Return [x, y] of the center of cell containing provided text 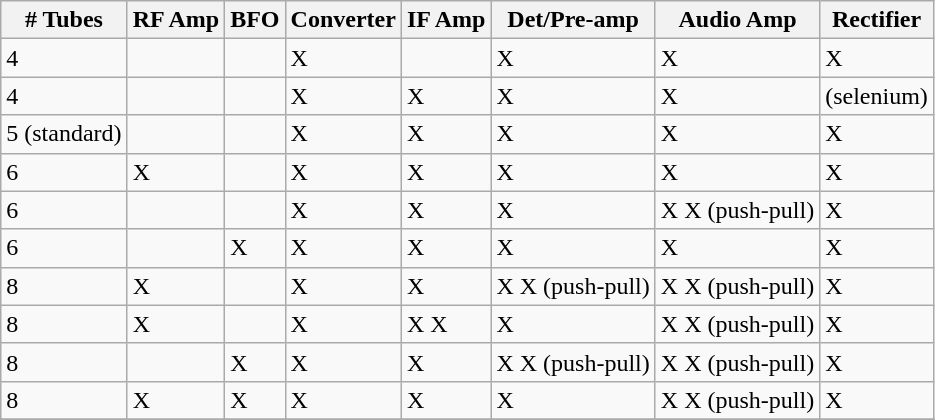
5 (standard) [64, 134]
Rectifier [877, 20]
IF Amp [446, 20]
(selenium) [877, 96]
X X [446, 324]
RF Amp [176, 20]
Converter [343, 20]
# Tubes [64, 20]
Det/Pre-amp [573, 20]
Audio Amp [737, 20]
BFO [255, 20]
